From the cell containing the given text, extract its center point as (x, y) coordinate. 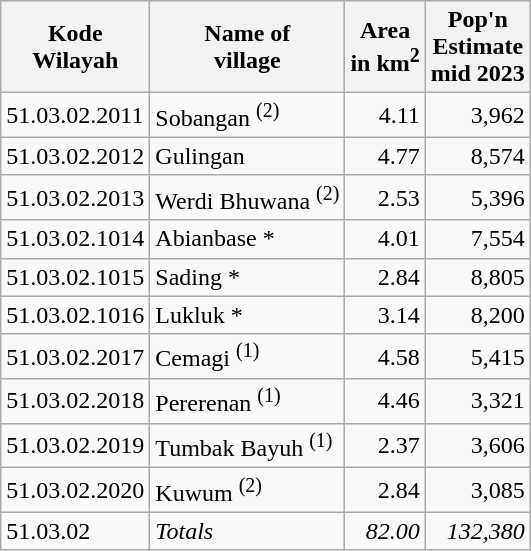
3,321 (478, 402)
Gulingan (248, 156)
51.03.02.2017 (76, 356)
51.03.02.2012 (76, 156)
51.03.02.2013 (76, 198)
132,380 (478, 531)
51.03.02.2011 (76, 116)
8,805 (478, 277)
4.77 (385, 156)
Sobangan (2) (248, 116)
Totals (248, 531)
8,200 (478, 315)
51.03.02.1016 (76, 315)
51.03.02 (76, 531)
2.37 (385, 446)
3,962 (478, 116)
Lukluk * (248, 315)
3,606 (478, 446)
7,554 (478, 239)
KodeWilayah (76, 47)
Kuwum (2) (248, 490)
4.58 (385, 356)
8,574 (478, 156)
82.00 (385, 531)
51.03.02.2018 (76, 402)
Pop'nEstimatemid 2023 (478, 47)
51.03.02.1015 (76, 277)
Name of village (248, 47)
4.11 (385, 116)
51.03.02.1014 (76, 239)
5,415 (478, 356)
Abianbase * (248, 239)
5,396 (478, 198)
Pererenan (1) (248, 402)
2.53 (385, 198)
51.03.02.2019 (76, 446)
51.03.02.2020 (76, 490)
Area in km2 (385, 47)
3,085 (478, 490)
Cemagi (1) (248, 356)
4.01 (385, 239)
Werdi Bhuwana (2) (248, 198)
3.14 (385, 315)
Tumbak Bayuh (1) (248, 446)
4.46 (385, 402)
Sading * (248, 277)
